Identify which cell holds the provided text, then report its (X, Y) central coordinate. 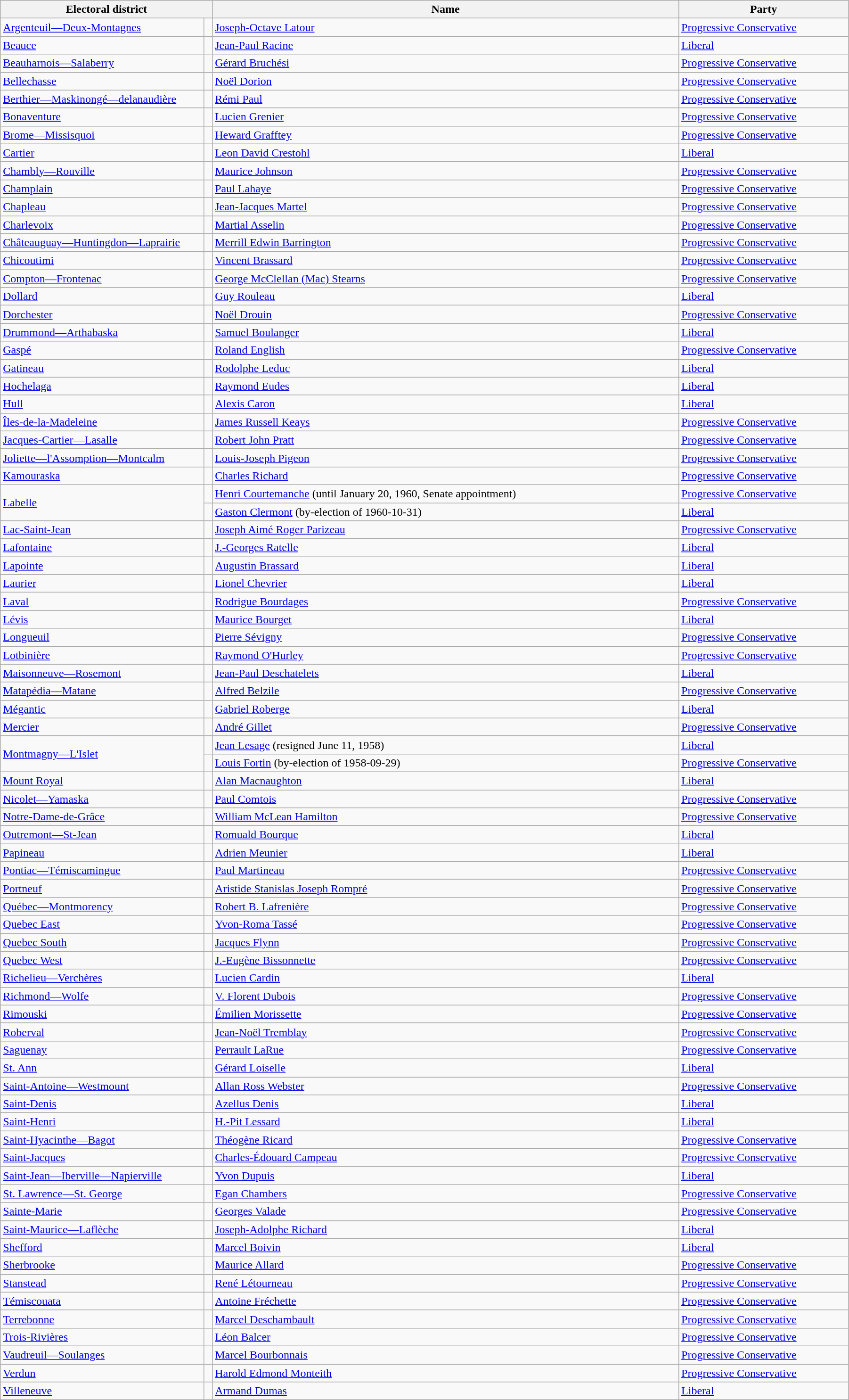
Azellus Denis (446, 1104)
Saint-Jean—Iberville—Napierville (102, 1176)
St. Lawrence—St. George (102, 1194)
Gérard Bruchési (446, 63)
Gérard Loiselle (446, 1068)
Nicolet—Yamaska (102, 799)
Îles-de-la-Madeleine (102, 422)
Jacques Flynn (446, 942)
Beauharnois—Salaberry (102, 63)
Pierre Sévigny (446, 637)
William McLean Hamilton (446, 817)
Aristide Stanislas Joseph Rompré (446, 889)
Mount Royal (102, 781)
Richmond—Wolfe (102, 996)
Harold Edmond Monteith (446, 1373)
Montmagny—L'Islet (102, 754)
Argenteuil—Deux-Montagnes (102, 27)
Verdun (102, 1373)
René Létourneau (446, 1283)
Saint-Hyacinthe—Bagot (102, 1140)
Dorchester (102, 314)
Raymond Eudes (446, 386)
Pontiac—Témiscamingue (102, 871)
Lucien Cardin (446, 978)
Rimouski (102, 1014)
Outremont—St-Jean (102, 835)
Champlain (102, 189)
Matapédia—Matane (102, 691)
Lionel Chevrier (446, 584)
J.-Eugène Bissonnette (446, 960)
Lévis (102, 619)
Egan Chambers (446, 1194)
Joseph-Octave Latour (446, 27)
Guy Rouleau (446, 296)
André Gillet (446, 727)
V. Florent Dubois (446, 996)
Lac-Saint-Jean (102, 530)
James Russell Keays (446, 422)
Émilien Morissette (446, 1014)
Armand Dumas (446, 1391)
H.-Pit Lessard (446, 1122)
Joliette—l'Assomption—Montcalm (102, 458)
Brome—Missisquoi (102, 135)
Samuel Boulanger (446, 332)
Terrebonne (102, 1319)
Rodrigue Bourdages (446, 601)
Laurier (102, 584)
Roland English (446, 350)
Maisonneuve—Rosemont (102, 673)
Trois-Rivières (102, 1337)
Saint-Antoine—Westmount (102, 1086)
Jean-Paul Deschatelets (446, 673)
Jean-Noël Tremblay (446, 1032)
Paul Martineau (446, 871)
Quebec South (102, 942)
Compton—Frontenac (102, 279)
Vaudreuil—Soulanges (102, 1355)
Richelieu—Verchères (102, 978)
J.-Georges Ratelle (446, 548)
Saint-Denis (102, 1104)
Romuald Bourque (446, 835)
Saint-Jacques (102, 1158)
Sainte-Marie (102, 1211)
Chapleau (102, 206)
Charlevoix (102, 225)
Mercier (102, 727)
Yvon-Roma Tassé (446, 924)
Beauce (102, 45)
Electoral district (106, 9)
Adrien Meunier (446, 853)
Roberval (102, 1032)
Cartier (102, 153)
Châteauguay—Huntingdon—Laprairie (102, 243)
Vincent Brassard (446, 261)
Chicoutimi (102, 261)
Labelle (102, 502)
Maurice Allard (446, 1265)
Leon David Crestohl (446, 153)
Louis Fortin (by-election of 1958-09-29) (446, 763)
Kamouraska (102, 476)
Name (446, 9)
Joseph-Adolphe Richard (446, 1229)
Lotbinière (102, 655)
Rémi Paul (446, 99)
Papineau (102, 853)
Portneuf (102, 889)
Berthier—Maskinongé—delanaudière (102, 99)
Théogène Ricard (446, 1140)
Marcel Deschambault (446, 1319)
Lafontaine (102, 548)
Allan Ross Webster (446, 1086)
Alfred Belzile (446, 691)
Sherbrooke (102, 1265)
Joseph Aimé Roger Parizeau (446, 530)
Bonaventure (102, 117)
Villeneuve (102, 1391)
Saguenay (102, 1050)
St. Ann (102, 1068)
Stanstead (102, 1283)
Raymond O'Hurley (446, 655)
Louis-Joseph Pigeon (446, 458)
Perrault LaRue (446, 1050)
Paul Lahaye (446, 189)
Lapointe (102, 566)
Alexis Caron (446, 404)
Heward Grafftey (446, 135)
Jean Lesage (resigned June 11, 1958) (446, 745)
Léon Balcer (446, 1337)
Noël Dorion (446, 81)
Rodolphe Leduc (446, 368)
Saint-Henri (102, 1122)
Laval (102, 601)
Quebec East (102, 924)
Party (764, 9)
Gaspé (102, 350)
Témiscouata (102, 1301)
Shefford (102, 1247)
Martial Asselin (446, 225)
Georges Valade (446, 1211)
Saint-Maurice—Laflèche (102, 1229)
Paul Comtois (446, 799)
Québec—Montmorency (102, 906)
Maurice Johnson (446, 171)
Hull (102, 404)
Augustin Brassard (446, 566)
Dollard (102, 296)
Quebec West (102, 960)
Gatineau (102, 368)
Alan Macnaughton (446, 781)
Marcel Boivin (446, 1247)
Charles Richard (446, 476)
Chambly—Rouville (102, 171)
Merrill Edwin Barrington (446, 243)
Notre-Dame-de-Grâce (102, 817)
Maurice Bourget (446, 619)
Jean-Jacques Martel (446, 206)
Charles-Édouard Campeau (446, 1158)
Drummond—Arthabaska (102, 332)
Mégantic (102, 709)
Longueuil (102, 637)
Robert John Pratt (446, 440)
Jean-Paul Racine (446, 45)
Gaston Clermont (by-election of 1960-10-31) (446, 511)
Noël Drouin (446, 314)
Bellechasse (102, 81)
Robert B. Lafrenière (446, 906)
Gabriel Roberge (446, 709)
Yvon Dupuis (446, 1176)
Marcel Bourbonnais (446, 1355)
Henri Courtemanche (until January 20, 1960, Senate appointment) (446, 494)
Antoine Fréchette (446, 1301)
Lucien Grenier (446, 117)
Jacques-Cartier—Lasalle (102, 440)
George McClellan (Mac) Stearns (446, 279)
Hochelaga (102, 386)
